Find where the given text appears and provide that cell's center as (x, y) coordinate. 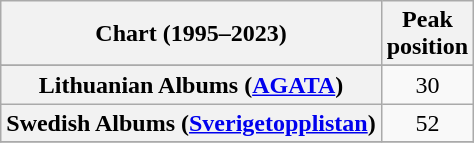
Lithuanian Albums (AGATA) (191, 85)
Swedish Albums (Sverigetopplistan) (191, 123)
Peakposition (427, 34)
52 (427, 123)
30 (427, 85)
Chart (1995–2023) (191, 34)
